For the text-containing cell, return its midpoint in (X, Y) coordinate format. 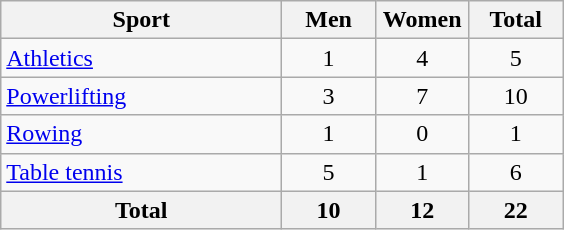
Sport (142, 20)
Table tennis (142, 172)
4 (422, 58)
3 (329, 96)
Men (329, 20)
Women (422, 20)
7 (422, 96)
22 (516, 210)
6 (516, 172)
Rowing (142, 134)
Athletics (142, 58)
Powerlifting (142, 96)
0 (422, 134)
12 (422, 210)
